Identify which cell holds the provided text, then report its [X, Y] central coordinate. 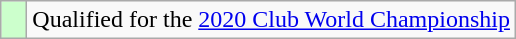
Qualified for the 2020 Club World Championship [272, 20]
